Search for the cell housing the specified text and yield its [X, Y] center coordinate. 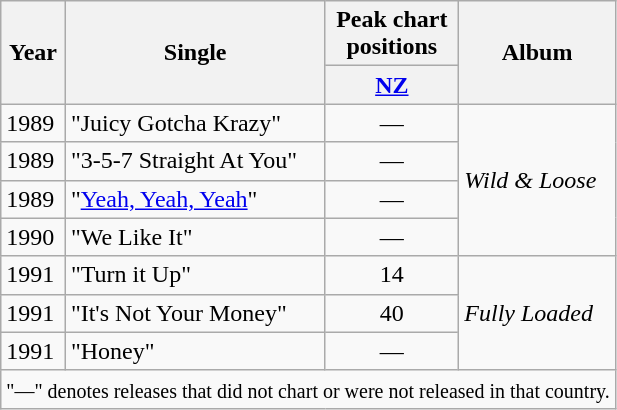
NZ [392, 85]
"Juicy Gotcha Krazy" [195, 123]
"Yeah, Yeah, Yeah" [195, 199]
Peak chartpositions [392, 34]
Fully Loaded [538, 313]
"We Like It" [195, 237]
Year [34, 52]
14 [392, 275]
Wild & Loose [538, 180]
"Turn it Up" [195, 275]
Album [538, 52]
40 [392, 313]
Single [195, 52]
1990 [34, 237]
"Honey" [195, 351]
"It's Not Your Money" [195, 313]
"—" denotes releases that did not chart or were not released in that country. [308, 389]
"3-5-7 Straight At You" [195, 161]
